For the text-containing cell, return its midpoint in [X, Y] coordinate format. 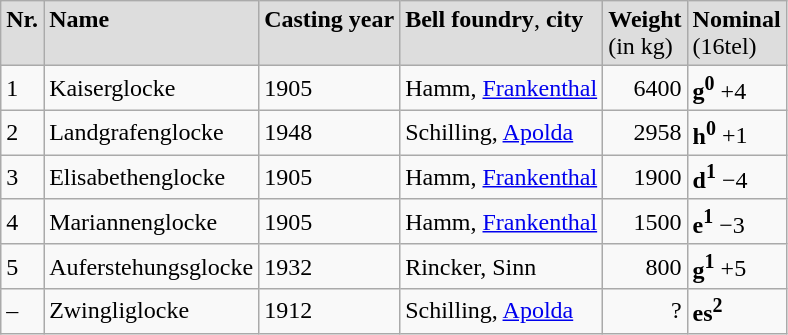
Bell foundry, city [502, 34]
3 [22, 178]
2958 [645, 132]
g1 +5 [736, 266]
Kaiserglocke [152, 88]
Name [152, 34]
2 [22, 132]
e1 −3 [736, 222]
h0 +1 [736, 132]
1932 [330, 266]
Nr. [22, 34]
1912 [330, 312]
Weight(in kg) [645, 34]
Casting year [330, 34]
g0 +4 [736, 88]
6400 [645, 88]
Mariannenglocke [152, 222]
5 [22, 266]
Landgrafenglocke [152, 132]
1900 [645, 178]
Zwingliglocke [152, 312]
Auferstehungsglocke [152, 266]
1500 [645, 222]
4 [22, 222]
– [22, 312]
1 [22, 88]
Rincker, Sinn [502, 266]
Nominal(16tel) [736, 34]
Elisabethenglocke [152, 178]
es2 [736, 312]
1948 [330, 132]
800 [645, 266]
d1 −4 [736, 178]
? [645, 312]
